Locate the cell with the specified text and output its [x, y] center coordinate. 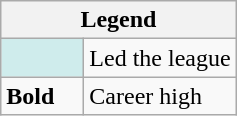
Led the league [160, 58]
Legend [118, 20]
Career high [160, 96]
Bold [42, 96]
